Return the (X, Y) coordinate for the center point of the cell that contains the specified text.  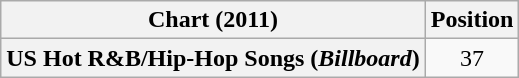
Position (472, 20)
Chart (2011) (213, 20)
37 (472, 58)
US Hot R&B/Hip-Hop Songs (Billboard) (213, 58)
